Identify which cell holds the provided text, then report its (x, y) central coordinate. 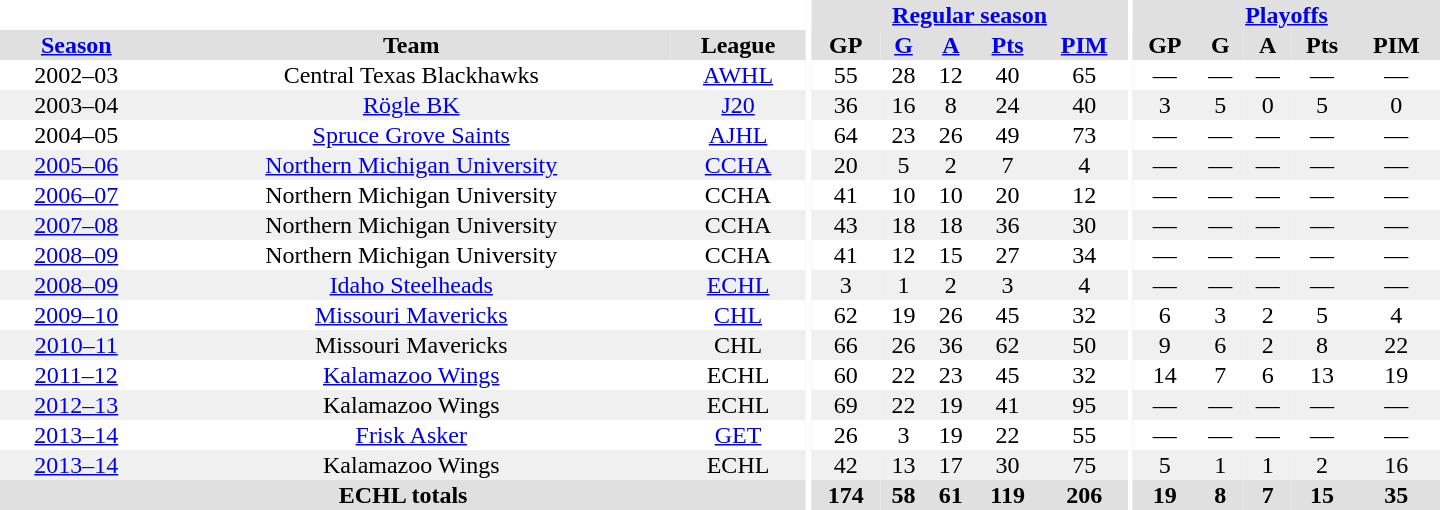
65 (1084, 75)
69 (845, 405)
League (738, 45)
2003–04 (76, 105)
75 (1084, 465)
42 (845, 465)
28 (904, 75)
2004–05 (76, 135)
GET (738, 435)
24 (1008, 105)
Rögle BK (412, 105)
119 (1008, 495)
49 (1008, 135)
ECHL totals (403, 495)
35 (1396, 495)
Season (76, 45)
Idaho Steelheads (412, 285)
2002–03 (76, 75)
50 (1084, 345)
Central Texas Blackhawks (412, 75)
Spruce Grove Saints (412, 135)
2006–07 (76, 195)
2012–13 (76, 405)
64 (845, 135)
2007–08 (76, 225)
Regular season (969, 15)
73 (1084, 135)
2010–11 (76, 345)
27 (1008, 255)
Playoffs (1286, 15)
206 (1084, 495)
95 (1084, 405)
AWHL (738, 75)
AJHL (738, 135)
43 (845, 225)
Team (412, 45)
9 (1165, 345)
J20 (738, 105)
2011–12 (76, 375)
2009–10 (76, 315)
17 (950, 465)
58 (904, 495)
60 (845, 375)
66 (845, 345)
2005–06 (76, 165)
34 (1084, 255)
174 (845, 495)
61 (950, 495)
14 (1165, 375)
Frisk Asker (412, 435)
